Capture the cell that displays the provided text and extract its (x, y) central coordinate. 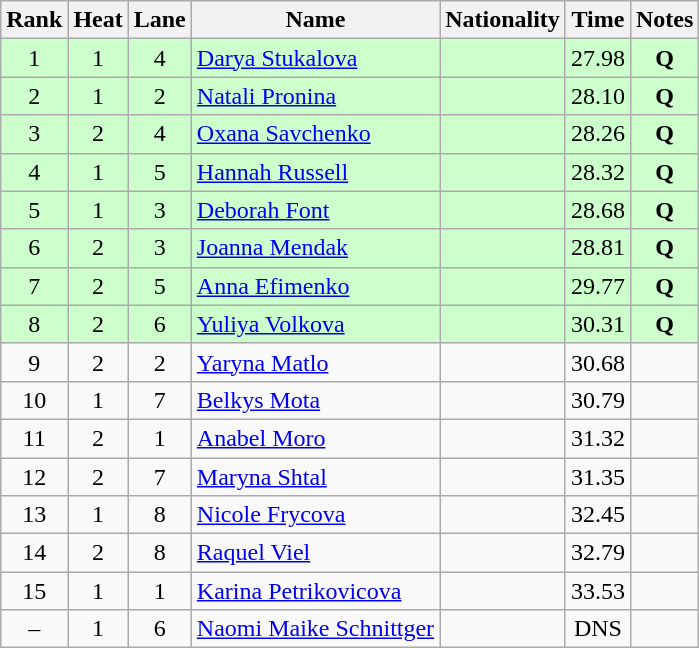
31.32 (598, 438)
Name (315, 20)
DNS (598, 629)
28.10 (598, 96)
Karina Petrikovicova (315, 591)
31.35 (598, 477)
15 (34, 591)
Joanna Mendak (315, 248)
Anna Efimenko (315, 286)
Yaryna Matlo (315, 362)
12 (34, 477)
Naomi Maike Schnittger (315, 629)
32.79 (598, 553)
Time (598, 20)
Oxana Savchenko (315, 134)
32.45 (598, 515)
Deborah Font (315, 210)
28.81 (598, 248)
Darya Stukalova (315, 58)
30.68 (598, 362)
Anabel Moro (315, 438)
11 (34, 438)
Nicole Frycova (315, 515)
Maryna Shtal (315, 477)
Raquel Viel (315, 553)
28.32 (598, 172)
13 (34, 515)
Notes (664, 20)
Nationality (503, 20)
27.98 (598, 58)
Yuliya Volkova (315, 324)
28.26 (598, 134)
30.31 (598, 324)
29.77 (598, 286)
30.79 (598, 400)
Belkys Mota (315, 400)
Natali Pronina (315, 96)
33.53 (598, 591)
14 (34, 553)
10 (34, 400)
Hannah Russell (315, 172)
Rank (34, 20)
9 (34, 362)
– (34, 629)
28.68 (598, 210)
Heat (98, 20)
Lane (160, 20)
